Provide the [X, Y] coordinate of the cell's center where the given text is located.  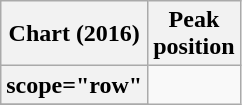
scope="row" [74, 85]
Chart (2016) [74, 34]
Peakposition [194, 34]
